Identify which cell holds the provided text, then report its (X, Y) central coordinate. 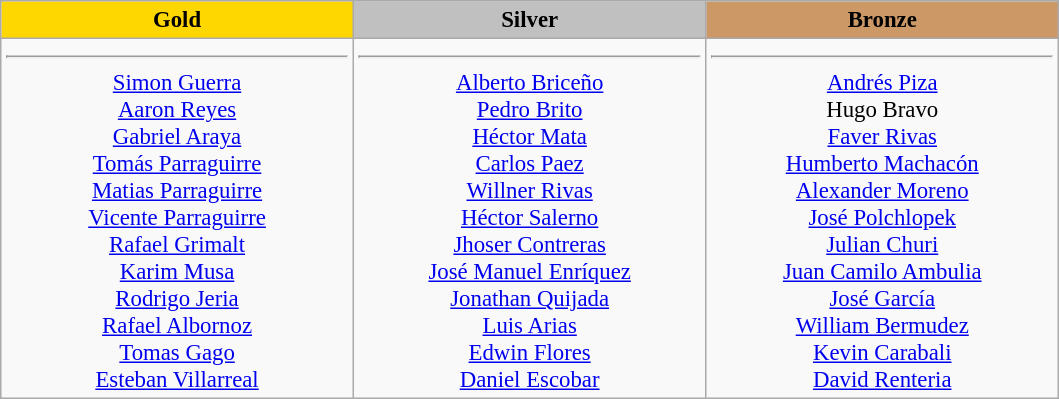
Bronze (882, 20)
Silver (530, 20)
Gold (178, 20)
